Output the (X, Y) coordinate of the center of the cell containing the given text.  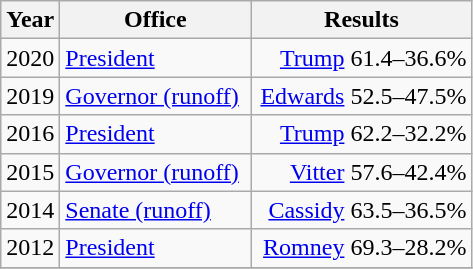
2016 (30, 134)
2019 (30, 96)
2020 (30, 58)
Vitter 57.6–42.4% (362, 172)
Edwards 52.5–47.5% (362, 96)
2015 (30, 172)
2014 (30, 210)
2012 (30, 248)
Cassidy 63.5–36.5% (362, 210)
Senate (runoff) (156, 210)
Romney 69.3–28.2% (362, 248)
Year (30, 20)
Results (362, 20)
Trump 62.2–32.2% (362, 134)
Office (156, 20)
Trump 61.4–36.6% (362, 58)
